Output the [x, y] coordinate of the center of the cell containing the given text.  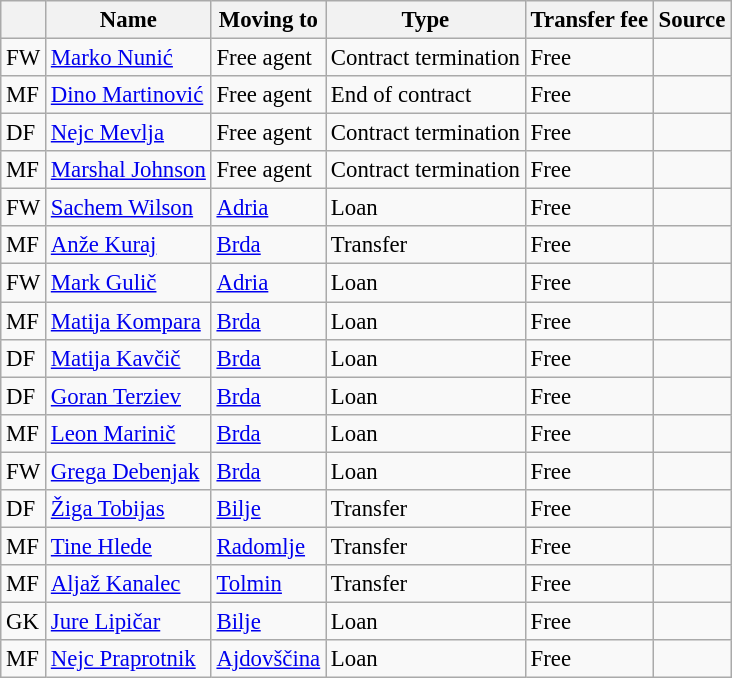
Žiga Tobijas [129, 509]
Tolmin [268, 584]
Marko Nunić [129, 58]
GK [24, 621]
End of contract [426, 95]
Jure Lipičar [129, 621]
Sachem Wilson [129, 208]
Matija Kavčič [129, 358]
Marshal Johnson [129, 170]
Mark Gulič [129, 283]
Ajdovščina [268, 659]
Name [129, 20]
Leon Marinič [129, 433]
Anže Kuraj [129, 245]
Transfer fee [589, 20]
Matija Kompara [129, 321]
Moving to [268, 20]
Grega Debenjak [129, 471]
Aljaž Kanalec [129, 584]
Radomlje [268, 546]
Nejc Mevlja [129, 133]
Type [426, 20]
Goran Terziev [129, 396]
Nejc Praprotnik [129, 659]
Source [692, 20]
Tine Hlede [129, 546]
Dino Martinović [129, 95]
